Return [x, y] of the center of cell containing provided text 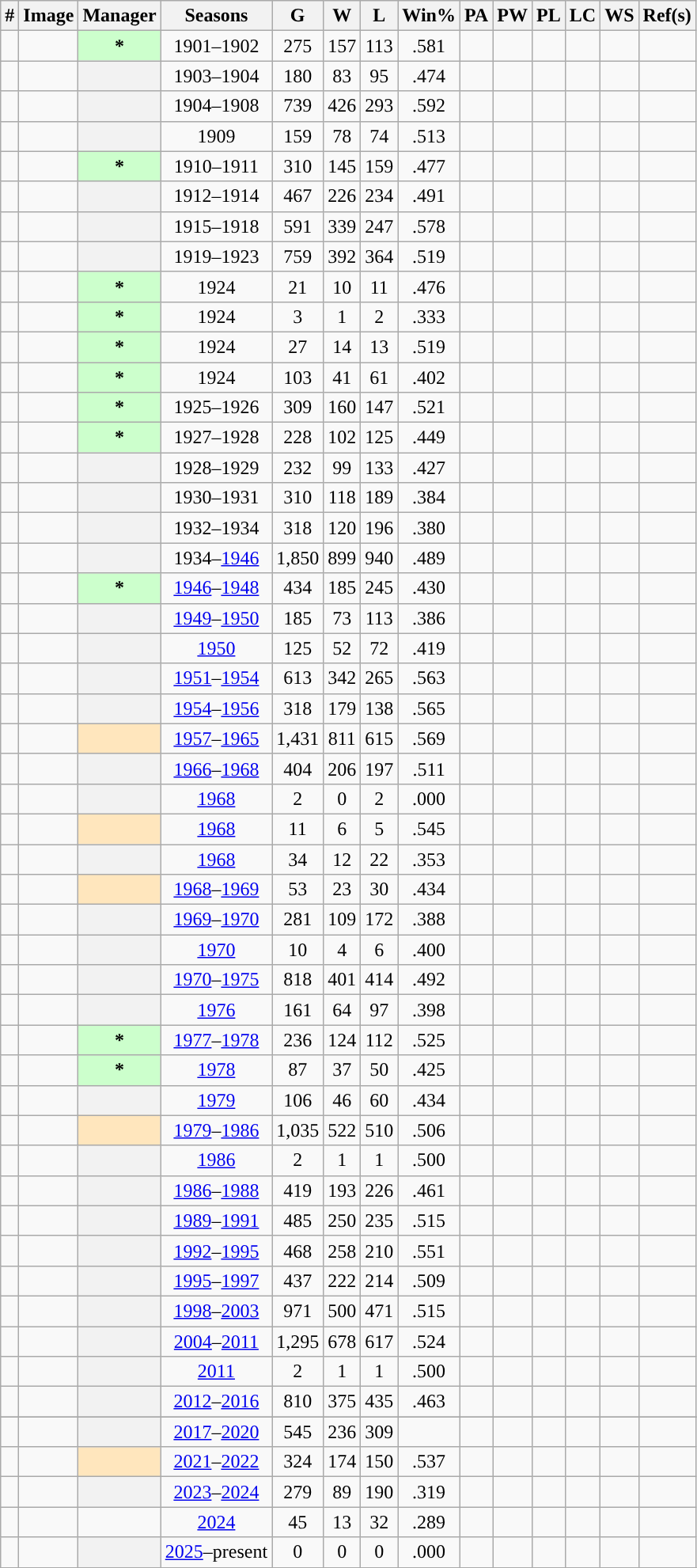
.491 [429, 196]
468 [297, 1251]
1,431 [297, 738]
247 [380, 226]
.427 [429, 468]
1970–1975 [216, 980]
W [342, 16]
.537 [429, 1462]
1966–1968 [216, 769]
.319 [429, 1492]
2024 [216, 1522]
Ref(s) [667, 16]
1,035 [297, 1130]
174 [342, 1462]
.524 [429, 1342]
147 [380, 408]
72 [380, 648]
157 [342, 46]
1,295 [297, 1342]
1978 [216, 1070]
97 [380, 1010]
179 [342, 708]
.384 [429, 498]
522 [342, 1130]
120 [342, 528]
89 [342, 1492]
4 [342, 950]
2012–2016 [216, 1402]
471 [380, 1311]
437 [297, 1281]
61 [380, 378]
414 [380, 980]
G [297, 16]
.492 [429, 980]
21 [297, 287]
258 [342, 1251]
1951–1954 [216, 678]
275 [297, 46]
60 [380, 1100]
1998–2003 [216, 1311]
375 [342, 1402]
Image [49, 16]
73 [342, 618]
810 [297, 1402]
196 [380, 528]
1928–1929 [216, 468]
12 [342, 859]
.578 [429, 226]
.353 [429, 859]
364 [380, 256]
1979–1986 [216, 1130]
1989–1991 [216, 1221]
189 [380, 498]
339 [342, 226]
1927–1928 [216, 438]
342 [342, 678]
160 [342, 408]
172 [380, 920]
1930–1931 [216, 498]
222 [342, 1281]
759 [297, 256]
.425 [429, 1070]
1915–1918 [216, 226]
.563 [429, 678]
.521 [429, 408]
1970 [216, 950]
245 [380, 588]
228 [297, 438]
617 [380, 1342]
.380 [429, 528]
45 [297, 1522]
1977–1978 [216, 1040]
30 [380, 890]
Win% [429, 16]
PA [476, 16]
.551 [429, 1251]
739 [297, 106]
234 [380, 196]
591 [297, 226]
64 [342, 1010]
109 [342, 920]
419 [297, 1190]
940 [380, 558]
281 [297, 920]
.402 [429, 378]
5 [380, 829]
32 [380, 1522]
1946–1948 [216, 588]
1904–1908 [216, 106]
99 [342, 468]
1986 [216, 1160]
95 [380, 76]
214 [380, 1281]
435 [380, 1402]
180 [297, 76]
265 [380, 678]
.545 [429, 829]
.489 [429, 558]
106 [297, 1100]
118 [342, 498]
1909 [216, 136]
404 [297, 769]
74 [380, 136]
78 [342, 136]
Manager [119, 16]
1903–1904 [216, 76]
52 [342, 648]
206 [342, 769]
1932–1934 [216, 528]
1957–1965 [216, 738]
41 [342, 378]
613 [297, 678]
2011 [216, 1372]
112 [380, 1040]
22 [380, 859]
324 [297, 1462]
190 [380, 1492]
818 [297, 980]
1976 [216, 1010]
1934–1946 [216, 558]
235 [380, 1221]
1919–1923 [216, 256]
.461 [429, 1190]
46 [342, 1100]
.289 [429, 1522]
53 [297, 890]
.474 [429, 76]
899 [342, 558]
.509 [429, 1281]
293 [380, 106]
.565 [429, 708]
971 [297, 1311]
138 [380, 708]
250 [342, 1221]
145 [342, 166]
150 [380, 1462]
.449 [429, 438]
678 [342, 1342]
.463 [429, 1402]
WS [619, 16]
811 [342, 738]
401 [342, 980]
197 [380, 769]
.386 [429, 618]
23 [342, 890]
.476 [429, 287]
.581 [429, 46]
.592 [429, 106]
1912–1914 [216, 196]
.398 [429, 1010]
133 [380, 468]
426 [342, 106]
.388 [429, 920]
.569 [429, 738]
.333 [429, 317]
232 [297, 468]
1925–1926 [216, 408]
510 [380, 1130]
615 [380, 738]
1986–1988 [216, 1190]
193 [342, 1190]
L [380, 16]
1950 [216, 648]
1968–1969 [216, 890]
434 [297, 588]
2004–2011 [216, 1342]
.513 [429, 136]
1954–1956 [216, 708]
83 [342, 76]
124 [342, 1040]
.477 [429, 166]
2017–2020 [216, 1432]
37 [342, 1070]
3 [297, 317]
.430 [429, 588]
1992–1995 [216, 1251]
1979 [216, 1100]
.400 [429, 950]
102 [342, 438]
# [9, 16]
2025–present [216, 1552]
161 [297, 1010]
485 [297, 1221]
1949–1950 [216, 618]
.525 [429, 1040]
.511 [429, 769]
103 [297, 378]
392 [342, 256]
210 [380, 1251]
14 [342, 347]
PL [548, 16]
2023–2024 [216, 1492]
1910–1911 [216, 166]
1995–1997 [216, 1281]
PW [513, 16]
Seasons [216, 16]
1,850 [297, 558]
545 [297, 1432]
27 [297, 347]
87 [297, 1070]
1969–1970 [216, 920]
1901–1902 [216, 46]
.506 [429, 1130]
279 [297, 1492]
.419 [429, 648]
LC [582, 16]
50 [380, 1070]
34 [297, 859]
2021–2022 [216, 1462]
500 [342, 1311]
467 [297, 196]
